Output the [x, y] coordinate of the center of the cell containing the given text.  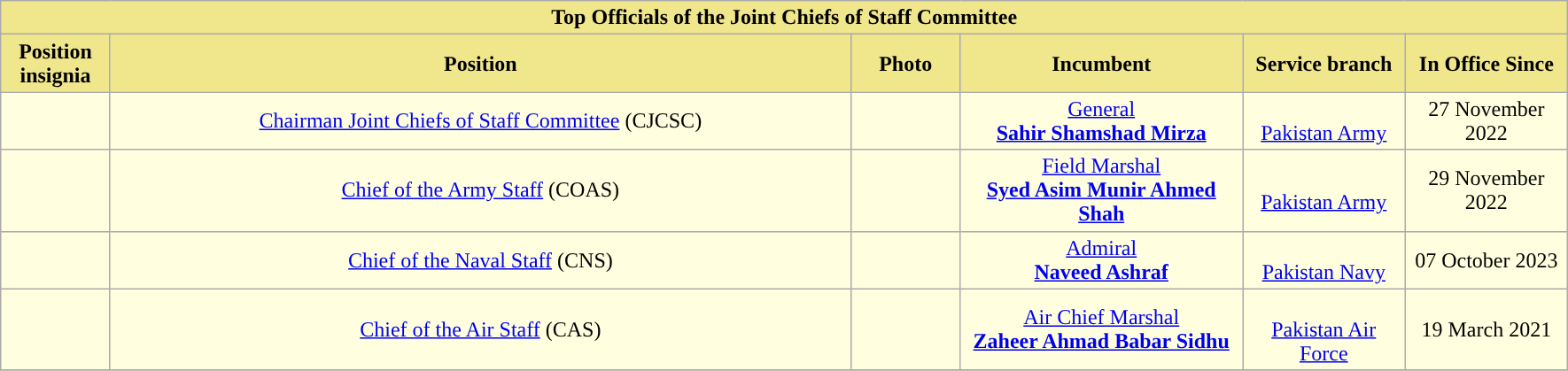
Position insignia [56, 64]
07 October 2023 [1486, 260]
29 November 2022 [1486, 190]
Top Officials of the Joint Chiefs of Staff Committee [785, 18]
Admiral Naveed Ashraf [1102, 260]
Air Chief Marshal Zaheer Ahmad Babar Sidhu [1102, 329]
Pakistan Navy [1323, 260]
Position [480, 64]
19 March 2021 [1486, 329]
In Office Since [1486, 64]
Field Marshal Syed Asim Munir Ahmed Shah [1102, 190]
General Sahir Shamshad Mirza [1102, 120]
Chief of the Army Staff (COAS) [480, 190]
Pakistan Air Force [1323, 329]
Chief of the Air Staff (CAS) [480, 329]
27 November 2022 [1486, 120]
Chairman Joint Chiefs of Staff Committee (CJCSC) [480, 120]
Service branch [1323, 64]
Incumbent [1102, 64]
Photo [905, 64]
Chief of the Naval Staff (CNS) [480, 260]
